Find where the given text appears and provide that cell's center as [X, Y] coordinate. 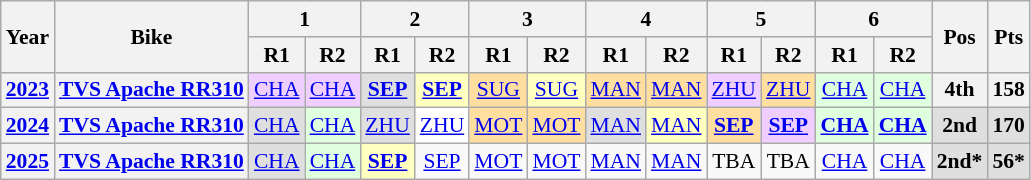
Pts [1008, 36]
Year [28, 36]
158 [1008, 90]
2023 [28, 90]
1 [304, 19]
6 [874, 19]
Bike [152, 36]
2024 [28, 126]
2nd* [960, 162]
4 [646, 19]
2025 [28, 162]
2nd [960, 126]
3 [527, 19]
5 [762, 19]
4th [960, 90]
56* [1008, 162]
2 [414, 19]
Pos [960, 36]
170 [1008, 126]
